Extract the [x, y] coordinate from the center of the cell holding the provided text.  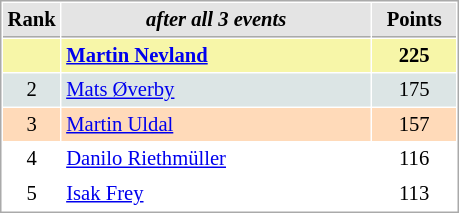
5 [32, 194]
after all 3 events [216, 20]
175 [414, 90]
Danilo Riethmüller [216, 158]
Martin Nevland [216, 56]
225 [414, 56]
2 [32, 90]
4 [32, 158]
Mats Øverby [216, 90]
3 [32, 124]
116 [414, 158]
157 [414, 124]
113 [414, 194]
Points [414, 20]
Rank [32, 20]
Isak Frey [216, 194]
Martin Uldal [216, 124]
